From the cell containing the given text, extract its center point as (X, Y) coordinate. 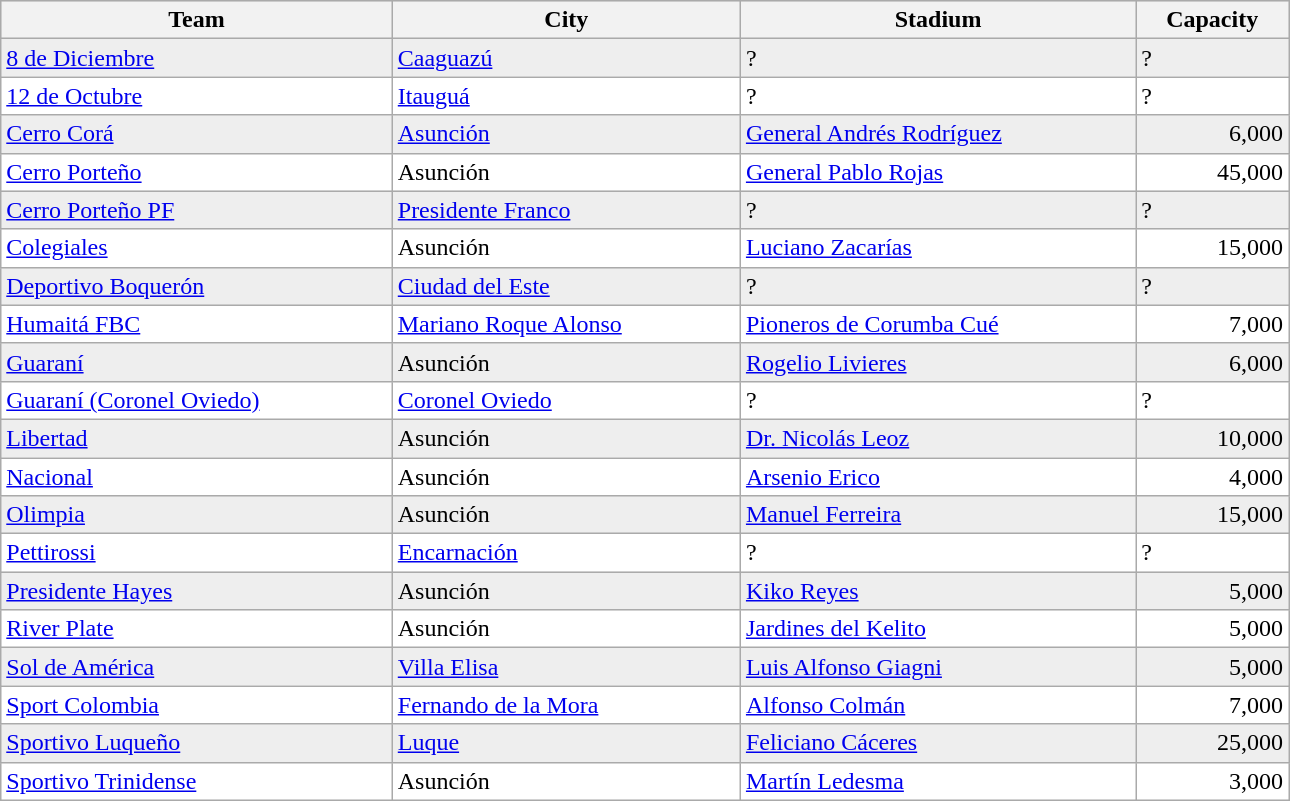
Villa Elisa (566, 667)
25,000 (1212, 743)
Luis Alfonso Giagni (938, 667)
Feliciano Cáceres (938, 743)
3,000 (1212, 781)
General Pablo Rojas (938, 172)
Luciano Zacarías (938, 248)
Nacional (197, 477)
Deportivo Boquerón (197, 286)
Martín Ledesma (938, 781)
Coronel Oviedo (566, 400)
Humaitá FBC (197, 324)
Kiko Reyes (938, 591)
City (566, 20)
Team (197, 20)
Arsenio Erico (938, 477)
Itauguá (566, 96)
Fernando de la Mora (566, 705)
Mariano Roque Alonso (566, 324)
General Andrés Rodríguez (938, 134)
4,000 (1212, 477)
Presidente Franco (566, 210)
Capacity (1212, 20)
Olimpia (197, 515)
Caaguazú (566, 58)
Cerro Corá (197, 134)
Encarnación (566, 553)
Rogelio Livieres (938, 362)
Ciudad del Este (566, 286)
45,000 (1212, 172)
Jardines del Kelito (938, 629)
Libertad (197, 438)
12 de Octubre (197, 96)
Cerro Porteño (197, 172)
Dr. Nicolás Leoz (938, 438)
8 de Diciembre (197, 58)
Alfonso Colmán (938, 705)
Presidente Hayes (197, 591)
Sportivo Trinidense (197, 781)
Sport Colombia (197, 705)
Stadium (938, 20)
River Plate (197, 629)
Luque (566, 743)
Sportivo Luqueño (197, 743)
Guaraní (197, 362)
Guaraní (Coronel Oviedo) (197, 400)
Pettirossi (197, 553)
Pioneros de Corumba Cué (938, 324)
Colegiales (197, 248)
10,000 (1212, 438)
Cerro Porteño PF (197, 210)
Manuel Ferreira (938, 515)
Sol de América (197, 667)
